Find where the given text appears and provide that cell's center as (X, Y) coordinate. 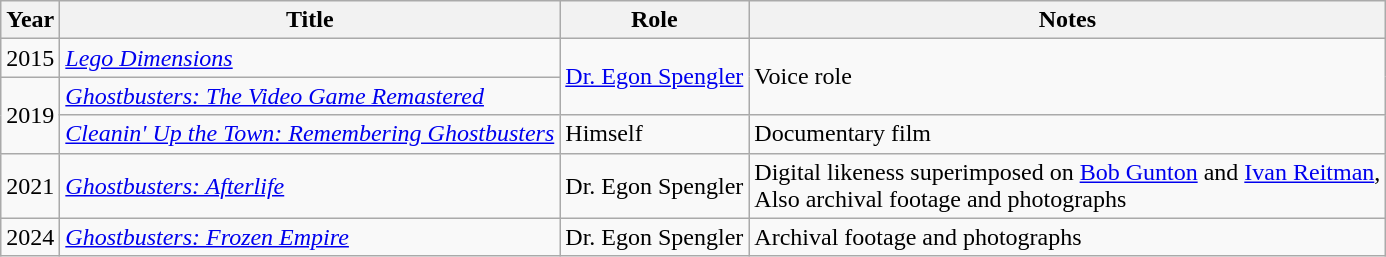
Notes (1068, 20)
Archival footage and photographs (1068, 237)
Documentary film (1068, 134)
Role (654, 20)
2021 (30, 186)
Ghostbusters: The Video Game Remastered (310, 96)
Ghostbusters: Frozen Empire (310, 237)
Voice role (1068, 77)
Lego Dimensions (310, 58)
Ghostbusters: Afterlife (310, 186)
Title (310, 20)
2024 (30, 237)
2015 (30, 58)
Digital likeness superimposed on Bob Gunton and Ivan Reitman,Also archival footage and photographs (1068, 186)
Himself (654, 134)
Cleanin' Up the Town: Remembering Ghostbusters (310, 134)
2019 (30, 115)
Year (30, 20)
